Identify which cell holds the provided text, then report its [x, y] central coordinate. 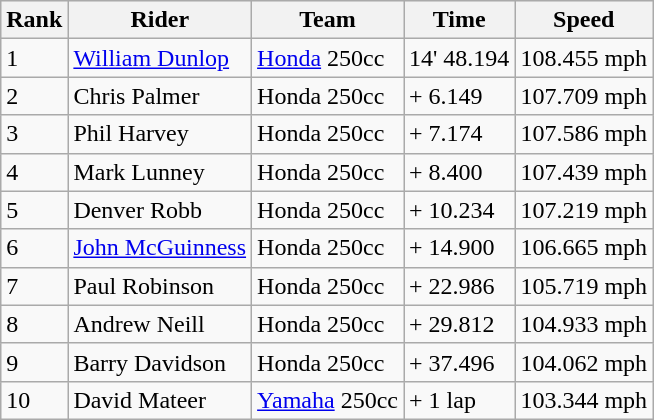
5 [34, 210]
1 [34, 58]
+ 7.174 [460, 134]
Mark Lunney [160, 172]
Barry Davidson [160, 362]
Rider [160, 20]
2 [34, 96]
+ 22.986 [460, 286]
+ 1 lap [460, 400]
+ 29.812 [460, 324]
9 [34, 362]
Phil Harvey [160, 134]
107.439 mph [584, 172]
Team [328, 20]
106.665 mph [584, 248]
8 [34, 324]
Time [460, 20]
7 [34, 286]
Chris Palmer [160, 96]
Speed [584, 20]
10 [34, 400]
John McGuinness [160, 248]
14' 48.194 [460, 58]
107.586 mph [584, 134]
105.719 mph [584, 286]
Yamaha 250cc [328, 400]
David Mateer [160, 400]
+ 14.900 [460, 248]
107.219 mph [584, 210]
4 [34, 172]
104.062 mph [584, 362]
Paul Robinson [160, 286]
+ 37.496 [460, 362]
103.344 mph [584, 400]
107.709 mph [584, 96]
104.933 mph [584, 324]
Rank [34, 20]
Denver Robb [160, 210]
Andrew Neill [160, 324]
3 [34, 134]
6 [34, 248]
+ 10.234 [460, 210]
+ 8.400 [460, 172]
+ 6.149 [460, 96]
William Dunlop [160, 58]
108.455 mph [584, 58]
